Determine the [x, y] coordinate at the center of the cell enclosing the given text.  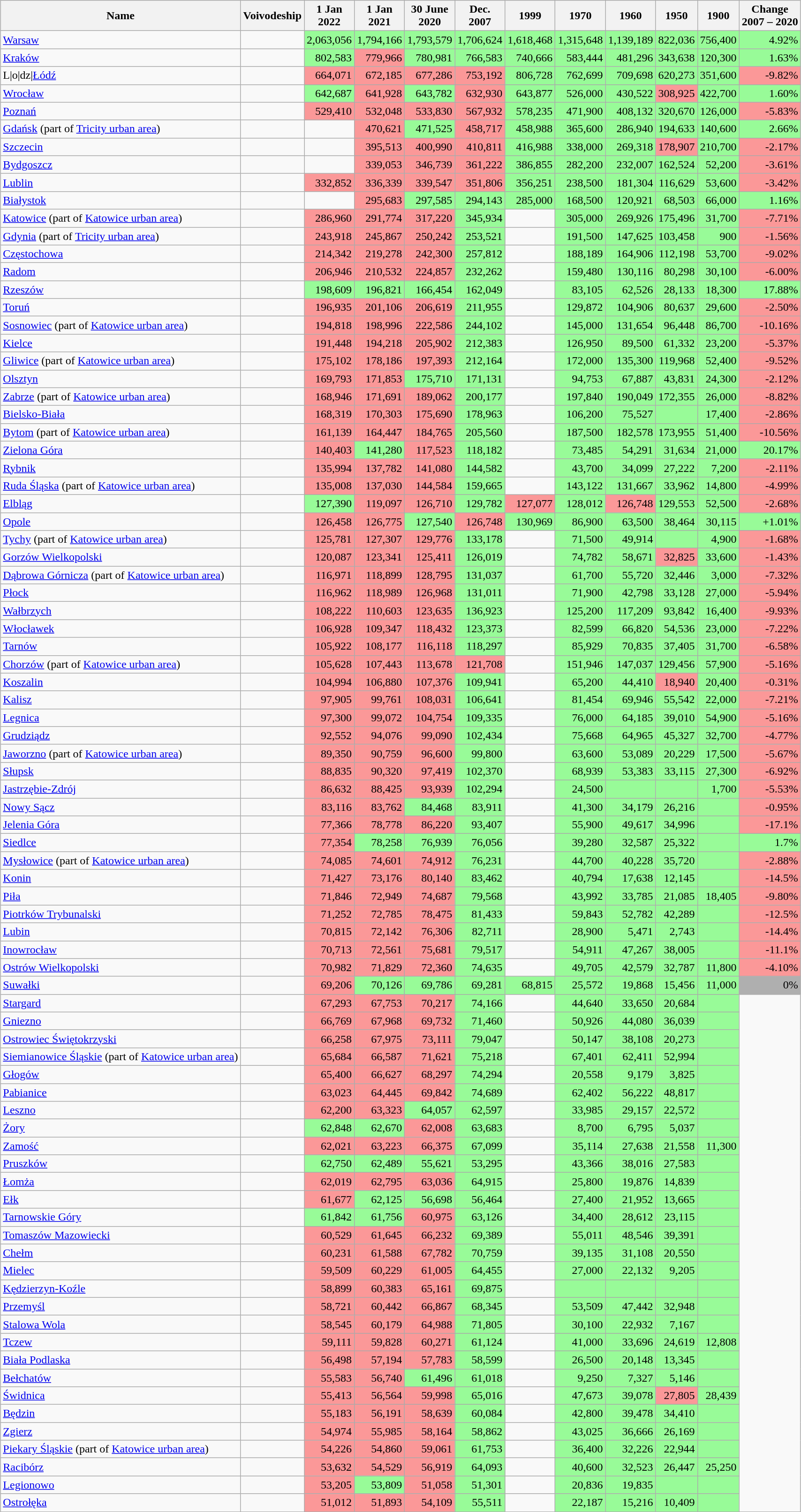
65,200 [581, 682]
55,542 [676, 700]
52,500 [718, 503]
53,632 [329, 1467]
27,638 [630, 1146]
162,524 [676, 165]
131,654 [630, 325]
20,229 [676, 753]
Biała Podlaska [121, 1360]
175,710 [430, 379]
55,011 [581, 1235]
120,921 [630, 200]
Pabianice [121, 1093]
Inowrocław [121, 950]
66,375 [430, 1146]
422,700 [718, 93]
238,500 [581, 182]
15,216 [630, 1503]
74,689 [480, 1093]
339,053 [380, 165]
62,402 [581, 1093]
92,552 [329, 735]
62,021 [329, 1146]
106,880 [380, 682]
73,111 [430, 1039]
1970 [581, 16]
211,955 [480, 307]
66,867 [430, 1306]
62,597 [480, 1110]
31,634 [676, 450]
93,842 [676, 611]
Radom [121, 272]
127,540 [430, 522]
64,185 [630, 718]
20,836 [581, 1485]
253,521 [480, 236]
161,139 [329, 432]
Białystok [121, 200]
1 Jan2022 [329, 16]
147,625 [630, 236]
Szczecin [121, 147]
164,447 [380, 432]
19,876 [630, 1182]
-14.4% [770, 932]
-6.00% [770, 272]
395,513 [380, 147]
Tarnowskie Góry [121, 1217]
59,061 [430, 1449]
103,458 [676, 236]
90,759 [380, 753]
365,600 [581, 129]
-14.5% [770, 878]
69,946 [630, 700]
Katowice (part of Katowice urban area) [121, 218]
166,454 [430, 290]
79,517 [480, 950]
102,370 [480, 771]
99,800 [480, 753]
8,700 [581, 1128]
58,671 [630, 557]
22,000 [718, 700]
68,939 [581, 771]
178,963 [480, 414]
Jastrzębie-Zdrój [121, 789]
57,194 [380, 1360]
212,164 [480, 361]
125,411 [430, 557]
54,529 [380, 1467]
32,948 [676, 1306]
40,228 [630, 861]
61,700 [581, 575]
164,906 [630, 254]
41,300 [581, 807]
-17.1% [770, 825]
1.60% [770, 93]
72,142 [380, 932]
58,164 [430, 1431]
63,600 [581, 753]
Dąbrowa Górnicza (part of Katowice urban area) [121, 575]
184,765 [430, 432]
1,793,579 [430, 40]
Nowy Sącz [121, 807]
25,800 [581, 1182]
26,447 [676, 1467]
-0.31% [770, 682]
23,200 [718, 343]
68,297 [430, 1074]
118,432 [430, 629]
140,403 [329, 450]
67,753 [380, 1003]
178,186 [380, 361]
68,345 [480, 1306]
17.88% [770, 290]
26,216 [676, 807]
34,400 [581, 1217]
54,900 [718, 718]
206,946 [329, 272]
44,410 [630, 682]
232,262 [480, 272]
63,023 [329, 1093]
Olsztyn [121, 379]
137,030 [380, 486]
Mysłowice (part of Katowice urban area) [121, 861]
-5.67% [770, 753]
62,019 [329, 1182]
20,273 [676, 1039]
60,231 [329, 1253]
73,485 [581, 450]
93,407 [480, 825]
Piła [121, 896]
52,782 [630, 914]
78,778 [380, 825]
22,932 [630, 1324]
28,439 [718, 1396]
55,900 [581, 825]
632,930 [480, 93]
-6.92% [770, 771]
74,085 [329, 861]
67,401 [581, 1056]
222,586 [430, 325]
27,583 [676, 1164]
-3.42% [770, 182]
126,775 [380, 522]
62,848 [329, 1128]
127,307 [380, 539]
61,842 [329, 1217]
232,007 [630, 165]
1,139,189 [630, 40]
66,232 [430, 1235]
68,503 [676, 200]
69,786 [430, 985]
Ostrowiec Świętokrzyski [121, 1039]
107,376 [430, 682]
61,005 [430, 1271]
17,400 [718, 414]
106,200 [581, 414]
57,783 [430, 1360]
-5.94% [770, 593]
51,400 [718, 432]
187,500 [581, 432]
178,907 [676, 147]
30 June2020 [430, 16]
Chorzów (part of Katowice urban area) [121, 664]
33,962 [676, 486]
72,949 [380, 896]
620,273 [676, 75]
Kędzierzyn-Koźle [121, 1288]
756,400 [718, 40]
205,560 [480, 432]
-9.52% [770, 361]
66,587 [380, 1056]
33,650 [630, 1003]
1,794,166 [380, 40]
1900 [718, 16]
189,062 [430, 397]
Gniezno [121, 1021]
Konin [121, 878]
Dec.2007 [480, 16]
28,612 [630, 1217]
900 [718, 236]
38,016 [630, 1164]
320,670 [676, 111]
119,968 [676, 361]
116,118 [430, 646]
58,862 [480, 1431]
120,087 [329, 557]
83,462 [480, 878]
76,231 [480, 861]
58,545 [329, 1324]
42,798 [630, 593]
64,455 [480, 1271]
10,409 [676, 1503]
416,988 [530, 147]
52,400 [718, 361]
172,000 [581, 361]
219,278 [380, 254]
36,400 [581, 1449]
42,289 [676, 914]
-5.83% [770, 111]
32,226 [630, 1449]
21,558 [676, 1146]
Włocławek [121, 629]
-4.10% [770, 967]
116,962 [329, 593]
Opole [121, 522]
458,717 [480, 129]
339,547 [430, 182]
141,080 [430, 468]
119,097 [380, 503]
75,681 [430, 950]
806,728 [530, 75]
62,795 [380, 1182]
181,304 [630, 182]
3,000 [718, 575]
Piekary Śląskie (part of Katowice urban area) [121, 1449]
39,078 [630, 1396]
33,115 [676, 771]
Voivodeship [272, 16]
58,639 [430, 1414]
Warsaw [121, 40]
62,200 [329, 1110]
63,323 [380, 1110]
96,600 [430, 753]
80,637 [676, 307]
151,946 [581, 664]
40,600 [581, 1467]
196,821 [380, 290]
36,039 [676, 1021]
60,179 [380, 1324]
286,960 [329, 218]
96,448 [676, 325]
24,300 [718, 379]
18,405 [718, 896]
294,143 [480, 200]
-7.22% [770, 629]
677,286 [430, 75]
13,665 [676, 1199]
Wrocław [121, 93]
168,500 [581, 200]
458,988 [530, 129]
709,698 [630, 75]
77,354 [329, 843]
144,582 [480, 468]
22,187 [581, 1503]
126,968 [430, 593]
36,666 [630, 1431]
198,996 [380, 325]
356,251 [530, 182]
Stargard [121, 1003]
-4.77% [770, 735]
L|o|dz|Łódź [121, 75]
159,665 [480, 486]
69,206 [329, 985]
Poznań [121, 111]
170,303 [380, 414]
-7.21% [770, 700]
54,860 [380, 1449]
269,318 [630, 147]
305,000 [581, 218]
27,222 [676, 468]
Koszalin [121, 682]
23,115 [676, 1217]
26,000 [718, 397]
410,811 [480, 147]
60,271 [430, 1342]
113,678 [430, 664]
20,148 [630, 1360]
Gdańsk (part of Tricity urban area) [121, 129]
+1.01% [770, 522]
471,900 [581, 111]
Rzeszów [121, 290]
200,177 [480, 397]
Piotrków Trybunalski [121, 914]
343,638 [676, 58]
Tarnów [121, 646]
210,700 [718, 147]
27,400 [581, 1199]
33,696 [630, 1342]
Leszno [121, 1110]
53,700 [718, 254]
38,464 [676, 522]
53,089 [630, 753]
56,464 [480, 1199]
55,621 [430, 1164]
80,298 [676, 272]
11,800 [718, 967]
55,985 [380, 1431]
Gliwice (part of Katowice urban area) [121, 361]
171,853 [380, 379]
-9.80% [770, 896]
123,341 [380, 557]
64,093 [480, 1467]
43,366 [581, 1164]
99,761 [380, 700]
194,218 [380, 343]
20,558 [581, 1074]
19,868 [630, 985]
38,108 [630, 1039]
128,012 [581, 503]
206,619 [430, 307]
Racibórz [121, 1467]
Zabrze (part of Katowice urban area) [121, 397]
Przemyśl [121, 1306]
67,968 [380, 1021]
285,000 [530, 200]
Ostrów Wielkopolski [121, 967]
196,935 [329, 307]
643,877 [530, 93]
109,941 [480, 682]
41,000 [581, 1342]
97,419 [430, 771]
61,124 [480, 1342]
118,899 [380, 575]
88,425 [380, 789]
109,335 [480, 718]
79,568 [480, 896]
53,295 [480, 1164]
Chełm [121, 1253]
Tczew [121, 1342]
6,795 [630, 1128]
12,145 [676, 878]
39,280 [581, 843]
78,475 [430, 914]
65,400 [329, 1074]
-12.5% [770, 914]
105,628 [329, 664]
94,753 [581, 379]
Jaworzno (part of Katowice urban area) [121, 753]
64,445 [380, 1093]
159,480 [581, 272]
58,899 [329, 1288]
26,169 [676, 1431]
54,109 [430, 1503]
76,056 [480, 843]
Bydgoszcz [121, 165]
2,063,056 [329, 40]
66,627 [380, 1074]
Głogów [121, 1074]
29,157 [630, 1110]
66,000 [718, 200]
1999 [530, 16]
76,306 [430, 932]
802,583 [329, 58]
332,852 [329, 182]
641,928 [380, 93]
175,496 [676, 218]
32,787 [676, 967]
753,192 [480, 75]
53,809 [380, 1485]
137,782 [380, 468]
-2.17% [770, 147]
-11.1% [770, 950]
172,355 [676, 397]
351,806 [480, 182]
269,926 [630, 218]
-1.43% [770, 557]
56,564 [380, 1396]
125,781 [329, 539]
169,793 [329, 379]
80,140 [430, 878]
60,442 [380, 1306]
125,200 [581, 611]
70,835 [630, 646]
56,740 [380, 1377]
69,281 [480, 985]
-7.71% [770, 218]
66,820 [630, 629]
532,048 [380, 111]
86,900 [581, 522]
32,523 [630, 1467]
75,668 [581, 735]
24,619 [676, 1342]
121,708 [480, 664]
1.16% [770, 200]
224,857 [430, 272]
21,085 [676, 896]
26,500 [581, 1360]
37,405 [676, 646]
205,902 [430, 343]
Pruszków [121, 1164]
129,553 [676, 503]
59,998 [430, 1396]
Wałbrzych [121, 611]
-5.37% [770, 343]
35,114 [581, 1146]
76,000 [581, 718]
-2.88% [770, 861]
70,126 [380, 985]
62,411 [630, 1056]
822,036 [676, 40]
34,179 [630, 807]
85,929 [581, 646]
102,294 [480, 789]
214,342 [329, 254]
Żory [121, 1128]
780,981 [430, 58]
14,839 [676, 1182]
7,327 [630, 1377]
338,000 [581, 147]
54,911 [581, 950]
25,250 [718, 1467]
529,410 [329, 111]
30,115 [718, 522]
145,000 [581, 325]
58,721 [329, 1306]
643,782 [430, 93]
112,198 [676, 254]
481,296 [630, 58]
162,049 [480, 290]
Legionowo [121, 1485]
70,759 [480, 1253]
88,835 [329, 771]
20,684 [676, 1003]
64,057 [430, 1110]
82,711 [480, 932]
143,122 [581, 486]
197,393 [430, 361]
Ostrołęka [121, 1503]
89,500 [630, 343]
9,179 [630, 1074]
1.63% [770, 58]
Kraków [121, 58]
63,683 [480, 1128]
126,019 [480, 557]
62,008 [430, 1128]
22,132 [630, 1271]
17,638 [630, 878]
55,583 [329, 1377]
55,720 [630, 575]
173,955 [676, 432]
Tychy (part of Katowice urban area) [121, 539]
62,750 [329, 1164]
55,183 [329, 1414]
Zamość [121, 1146]
67,099 [480, 1146]
60,229 [380, 1271]
Stalowa Wola [121, 1324]
15,456 [676, 985]
-5.53% [770, 789]
20,400 [718, 682]
74,782 [581, 557]
56,698 [430, 1199]
245,867 [380, 236]
291,774 [380, 218]
-9.02% [770, 254]
257,812 [480, 254]
74,635 [480, 967]
62,489 [380, 1164]
21,000 [718, 450]
194,633 [676, 129]
39,478 [630, 1414]
83,116 [329, 807]
201,106 [380, 307]
65,684 [329, 1056]
286,940 [630, 129]
43,831 [676, 379]
70,982 [329, 967]
34,099 [630, 468]
74,294 [480, 1074]
11,000 [718, 985]
63,223 [380, 1146]
-2.11% [770, 468]
83,762 [380, 807]
28,900 [581, 932]
130,116 [630, 272]
53,383 [630, 771]
766,583 [480, 58]
67,887 [630, 379]
-2.68% [770, 503]
140,600 [718, 129]
69,389 [480, 1235]
210,532 [380, 272]
191,500 [581, 236]
71,460 [480, 1021]
Lubin [121, 932]
4.92% [770, 40]
118,297 [480, 646]
59,828 [380, 1342]
75,218 [480, 1056]
317,220 [430, 218]
109,347 [380, 629]
135,008 [329, 486]
Suwałki [121, 985]
43,992 [581, 896]
0% [770, 985]
168,946 [329, 397]
346,739 [430, 165]
58,599 [480, 1360]
182,578 [630, 432]
55,413 [329, 1396]
123,635 [430, 611]
282,200 [581, 165]
33,985 [581, 1110]
175,102 [329, 361]
45,327 [676, 735]
Bielsko-Biała [121, 414]
55,511 [480, 1503]
Gdynia (part of Tricity urban area) [121, 236]
44,080 [630, 1021]
762,699 [581, 75]
69,875 [480, 1288]
-2.12% [770, 379]
-1.56% [770, 236]
63,126 [480, 1217]
31,108 [630, 1253]
106,928 [329, 629]
60,383 [380, 1288]
295,683 [380, 200]
740,666 [530, 58]
243,918 [329, 236]
13,345 [676, 1360]
-6.58% [770, 646]
39,010 [676, 718]
Zgierz [121, 1431]
61,332 [676, 343]
84,468 [430, 807]
102,434 [480, 735]
126,000 [718, 111]
110,603 [380, 611]
71,846 [329, 896]
106,641 [480, 700]
2.66% [770, 129]
131,037 [480, 575]
135,994 [329, 468]
86,632 [329, 789]
72,360 [430, 967]
56,191 [380, 1414]
Toruń [121, 307]
Świdnica [121, 1396]
76,939 [430, 843]
-2.50% [770, 307]
Rybnik [121, 468]
64,988 [430, 1324]
188,189 [581, 254]
131,667 [630, 486]
74,601 [380, 861]
3,825 [676, 1074]
59,111 [329, 1342]
470,621 [380, 129]
197,840 [581, 397]
51,301 [480, 1485]
430,522 [630, 93]
89,350 [329, 753]
52,994 [676, 1056]
-10.16% [770, 325]
67,975 [380, 1039]
62,670 [380, 1128]
345,934 [480, 218]
567,932 [480, 111]
Sosnowiec (part of Katowice urban area) [121, 325]
7,200 [718, 468]
244,102 [480, 325]
56,222 [630, 1093]
-4.99% [770, 486]
20,550 [676, 1253]
-7.32% [770, 575]
16,400 [718, 611]
129,776 [430, 539]
59,843 [581, 914]
64,915 [480, 1182]
22,572 [676, 1110]
39,135 [581, 1253]
131,011 [480, 593]
29,600 [718, 307]
386,855 [530, 165]
351,600 [718, 75]
526,000 [581, 93]
1,618,468 [530, 40]
71,805 [480, 1324]
Ełk [121, 1199]
Tomaszów Mazowiecki [121, 1235]
48,817 [676, 1093]
5,471 [630, 932]
71,500 [581, 539]
147,037 [630, 664]
-8.82% [770, 397]
68,815 [530, 985]
64,965 [630, 735]
27,300 [718, 771]
71,900 [581, 593]
128,795 [430, 575]
71,621 [430, 1056]
1.7% [770, 843]
86,700 [718, 325]
32,825 [676, 557]
51,893 [380, 1503]
67,782 [430, 1253]
Kalisz [121, 700]
1 Jan2021 [380, 16]
48,546 [630, 1235]
17,500 [718, 753]
60,084 [480, 1414]
Mielec [121, 1271]
1960 [630, 16]
40,794 [581, 878]
118,182 [480, 450]
1,315,648 [581, 40]
-1.68% [770, 539]
33,600 [718, 557]
297,585 [430, 200]
42,800 [581, 1414]
136,923 [480, 611]
-0.95% [770, 807]
49,617 [630, 825]
32,700 [718, 735]
361,222 [480, 165]
Będzin [121, 1414]
71,829 [380, 967]
-3.61% [770, 165]
2,743 [676, 932]
117,523 [430, 450]
65,161 [430, 1288]
60,529 [329, 1235]
Legnica [121, 718]
5,037 [676, 1128]
24,500 [581, 789]
308,925 [676, 93]
190,049 [630, 397]
Elbląg [121, 503]
32,587 [630, 843]
Siemianowice Śląskie (part of Katowice urban area) [121, 1056]
104,754 [430, 718]
34,996 [676, 825]
Bytom (part of Katowice urban area) [121, 432]
72,561 [380, 950]
5,146 [676, 1377]
61,645 [380, 1235]
97,905 [329, 700]
53,600 [718, 182]
38,005 [676, 950]
Ruda Śląska (part of Katowice urban area) [121, 486]
21,952 [630, 1199]
123,373 [480, 629]
191,448 [329, 343]
33,785 [630, 896]
63,500 [630, 522]
129,782 [480, 503]
75,527 [630, 414]
104,994 [329, 682]
99,090 [430, 735]
61,753 [480, 1449]
83,105 [581, 290]
69,732 [430, 1021]
93,939 [430, 789]
53,509 [581, 1306]
61,588 [380, 1253]
107,443 [380, 664]
11,300 [718, 1146]
471,525 [430, 129]
90,320 [380, 771]
9,205 [676, 1271]
664,071 [329, 75]
Siedlce [121, 843]
126,458 [329, 522]
62,125 [380, 1199]
83,911 [480, 807]
336,339 [380, 182]
116,971 [329, 575]
Change2007 – 2020 [770, 16]
4,900 [718, 539]
44,640 [581, 1003]
43,700 [581, 468]
194,818 [329, 325]
61,018 [480, 1377]
22,944 [676, 1449]
672,185 [380, 75]
66,258 [329, 1039]
Jelenia Góra [121, 825]
Częstochowa [121, 254]
Gorzów Wielkopolski [121, 557]
43,025 [581, 1431]
533,830 [430, 111]
120,300 [718, 58]
59,509 [329, 1271]
117,209 [630, 611]
70,217 [430, 1003]
47,442 [630, 1306]
129,456 [676, 664]
44,700 [581, 861]
242,300 [430, 254]
-10.56% [770, 432]
578,235 [530, 111]
Lublin [121, 182]
129,872 [581, 307]
141,280 [380, 450]
74,166 [480, 1003]
52,200 [718, 165]
Zielona Góra [121, 450]
54,536 [676, 629]
400,990 [430, 147]
1,700 [718, 789]
51,058 [430, 1485]
12,808 [718, 1342]
135,300 [630, 361]
108,222 [329, 611]
71,252 [329, 914]
49,705 [581, 967]
61,677 [329, 1199]
71,427 [329, 878]
171,691 [380, 397]
86,220 [430, 825]
642,687 [329, 93]
Bełchatów [121, 1377]
61,756 [380, 1217]
78,258 [380, 843]
34,410 [676, 1414]
198,609 [329, 290]
108,031 [430, 700]
Grudziądz [121, 735]
23,000 [718, 629]
97,300 [329, 718]
62,526 [630, 290]
65,016 [480, 1396]
1950 [676, 16]
50,147 [581, 1039]
74,687 [430, 896]
33,128 [676, 593]
77,366 [329, 825]
250,242 [430, 236]
69,842 [430, 1093]
63,036 [430, 1182]
82,599 [581, 629]
70,815 [329, 932]
-9.82% [770, 75]
67,293 [329, 1003]
133,178 [480, 539]
57,900 [718, 664]
81,454 [581, 700]
14,800 [718, 486]
99,072 [380, 718]
54,226 [329, 1449]
1,706,624 [480, 40]
73,176 [380, 878]
-2.86% [770, 414]
105,922 [329, 646]
18,940 [676, 682]
127,077 [530, 503]
118,989 [380, 593]
583,444 [581, 58]
212,383 [480, 343]
104,906 [630, 307]
7,167 [676, 1324]
32,446 [676, 575]
49,914 [630, 539]
408,132 [630, 111]
54,291 [630, 450]
Płock [121, 593]
108,177 [380, 646]
54,974 [329, 1431]
Name [121, 16]
779,966 [380, 58]
28,133 [676, 290]
35,720 [676, 861]
50,926 [581, 1021]
168,319 [329, 414]
72,785 [380, 914]
18,300 [718, 290]
39,391 [676, 1235]
47,267 [630, 950]
144,584 [430, 486]
56,919 [430, 1467]
47,673 [581, 1396]
81,433 [480, 914]
27,805 [676, 1396]
116,629 [676, 182]
56,498 [329, 1360]
51,012 [329, 1503]
66,769 [329, 1021]
42,579 [630, 967]
70,713 [329, 950]
175,690 [430, 414]
Słupsk [121, 771]
130,969 [530, 522]
Łomża [121, 1182]
61,496 [430, 1377]
127,390 [329, 503]
79,047 [480, 1039]
9,250 [581, 1377]
-9.93% [770, 611]
19,835 [630, 1485]
Kielce [121, 343]
25,572 [581, 985]
53,205 [329, 1485]
94,076 [380, 735]
126,710 [430, 503]
60,975 [430, 1217]
25,322 [676, 843]
126,950 [581, 343]
20.17% [770, 450]
74,912 [430, 861]
171,131 [480, 379]
